Detect which cell encompasses the target text, then output its [X, Y] center coordinate. 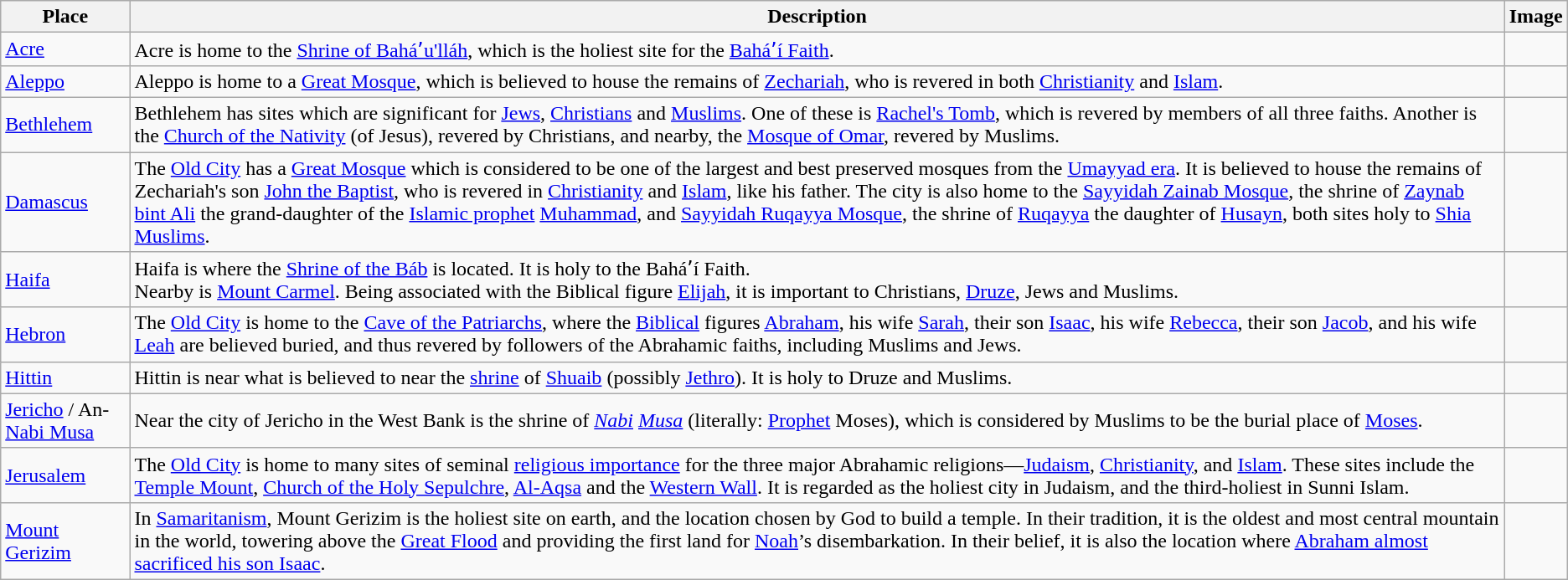
Mount Gerizim [65, 541]
Damascus [65, 203]
Jerusalem [65, 475]
Acre is home to the Shrine of Baháʼu'lláh, which is the holiest site for the Baháʼí Faith. [818, 49]
Image [1536, 17]
Haifa [65, 280]
Bethlehem [65, 124]
Jericho / An-Nabi Musa [65, 420]
Aleppo [65, 81]
Hittin [65, 377]
Acre [65, 49]
Aleppo is home to a Great Mosque, which is believed to house the remains of Zechariah, who is revered in both Christianity and Islam. [818, 81]
Description [818, 17]
Place [65, 17]
Hittin is near what is believed to near the shrine of Shuaib (possibly Jethro). It is holy to Druze and Muslims. [818, 377]
Hebron [65, 335]
